From the cell containing the given text, extract its center point as [x, y] coordinate. 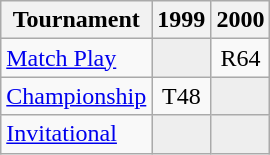
Championship [76, 96]
T48 [182, 96]
Tournament [76, 20]
R64 [240, 58]
1999 [182, 20]
Match Play [76, 58]
Invitational [76, 134]
2000 [240, 20]
